Identify which cell holds the provided text, then report its [x, y] central coordinate. 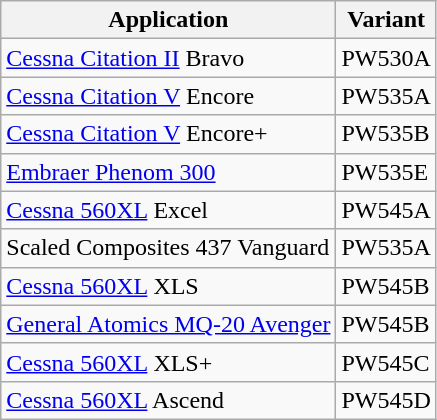
Cessna 560XL Excel [168, 210]
PW535E [386, 172]
Scaled Composites 437 Vanguard [168, 248]
Cessna 560XL XLS [168, 286]
Cessna 560XL XLS+ [168, 362]
Embraer Phenom 300 [168, 172]
PW535B [386, 134]
Variant [386, 20]
General Atomics MQ-20 Avenger [168, 324]
PW530A [386, 58]
Cessna Citation V Encore [168, 96]
Cessna Citation V Encore+ [168, 134]
PW545D [386, 400]
Cessna Citation II Bravo [168, 58]
PW545C [386, 362]
Application [168, 20]
PW545A [386, 210]
Cessna 560XL Ascend [168, 400]
